Provide the (x, y) coordinate of the cell's center where the given text is located.  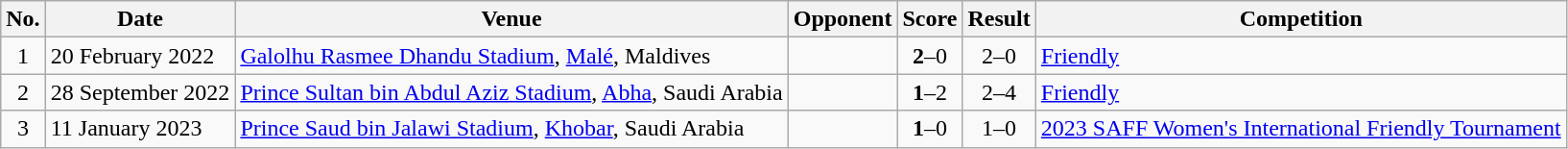
2 (23, 92)
1 (23, 56)
11 January 2023 (140, 129)
Prince Saud bin Jalawi Stadium, Khobar, Saudi Arabia (511, 129)
No. (23, 19)
20 February 2022 (140, 56)
2023 SAFF Women's International Friendly Tournament (1301, 129)
Competition (1301, 19)
28 September 2022 (140, 92)
Galolhu Rasmee Dhandu Stadium, Malé, Maldives (511, 56)
Result (999, 19)
Date (140, 19)
1–2 (930, 92)
Score (930, 19)
2–4 (999, 92)
Opponent (843, 19)
3 (23, 129)
Venue (511, 19)
Prince Sultan bin Abdul Aziz Stadium, Abha, Saudi Arabia (511, 92)
